Locate the cell with the specified text and output its [x, y] center coordinate. 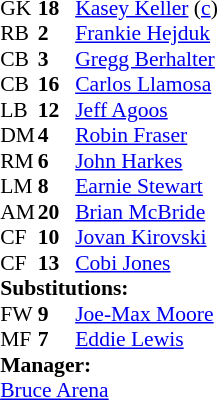
LM [19, 187]
RM [19, 161]
DM [19, 135]
FW [19, 314]
RB [19, 33]
7 [57, 339]
8 [57, 187]
13 [57, 263]
2 [57, 33]
12 [57, 110]
LB [19, 110]
AM [19, 212]
20 [57, 212]
9 [57, 314]
10 [57, 237]
6 [57, 161]
16 [57, 85]
4 [57, 135]
MF [19, 339]
3 [57, 59]
